Extract the (X, Y) coordinate from the center of the cell holding the provided text.  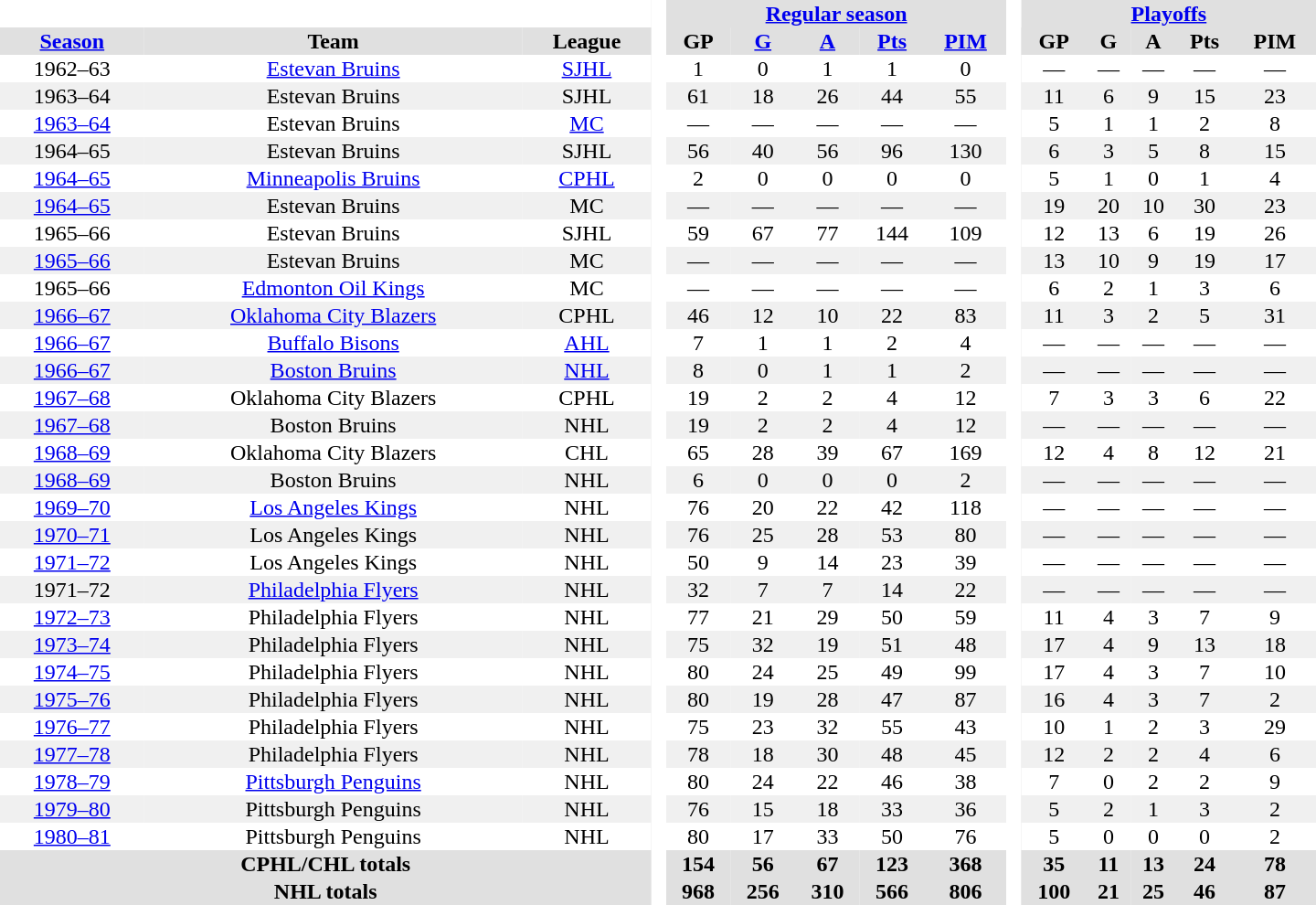
CHL (587, 452)
1962–63 (72, 69)
Season (72, 41)
47 (892, 699)
83 (965, 315)
368 (965, 864)
AHL (587, 343)
45 (965, 754)
154 (698, 864)
Regular season (837, 14)
Playoffs (1169, 14)
16 (1055, 699)
NHL totals (325, 891)
1974–75 (72, 672)
1975–76 (72, 699)
1969–70 (72, 507)
566 (892, 891)
65 (698, 452)
1977–78 (72, 754)
130 (965, 151)
38 (965, 782)
256 (762, 891)
Team (334, 41)
40 (762, 151)
Edmonton Oil Kings (334, 288)
Buffalo Bisons (334, 343)
1973–74 (72, 644)
53 (892, 535)
49 (892, 672)
44 (892, 96)
806 (965, 891)
123 (892, 864)
51 (892, 644)
1976–77 (72, 727)
109 (965, 233)
Minneapolis Bruins (334, 178)
310 (828, 891)
96 (892, 151)
36 (965, 809)
118 (965, 507)
1978–79 (72, 782)
CPHL/CHL totals (325, 864)
1979–80 (72, 809)
1970–71 (72, 535)
968 (698, 891)
1980–81 (72, 836)
35 (1055, 864)
42 (892, 507)
1972–73 (72, 617)
100 (1055, 891)
61 (698, 96)
99 (965, 672)
31 (1275, 315)
144 (892, 233)
43 (965, 727)
League (587, 41)
169 (965, 452)
